Search for the cell housing the specified text and yield its (x, y) center coordinate. 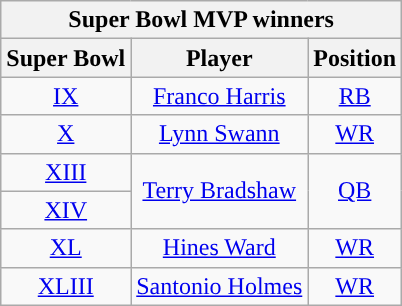
X (66, 134)
XIV (66, 210)
Super Bowl (66, 58)
XLIII (66, 286)
QB (355, 191)
Player (220, 58)
RB (355, 96)
Super Bowl MVP winners (202, 20)
Santonio Holmes (220, 286)
IX (66, 96)
XL (66, 248)
Terry Bradshaw (220, 191)
XIII (66, 172)
Position (355, 58)
Franco Harris (220, 96)
Lynn Swann (220, 134)
Hines Ward (220, 248)
